For the text-containing cell, return its midpoint in [X, Y] coordinate format. 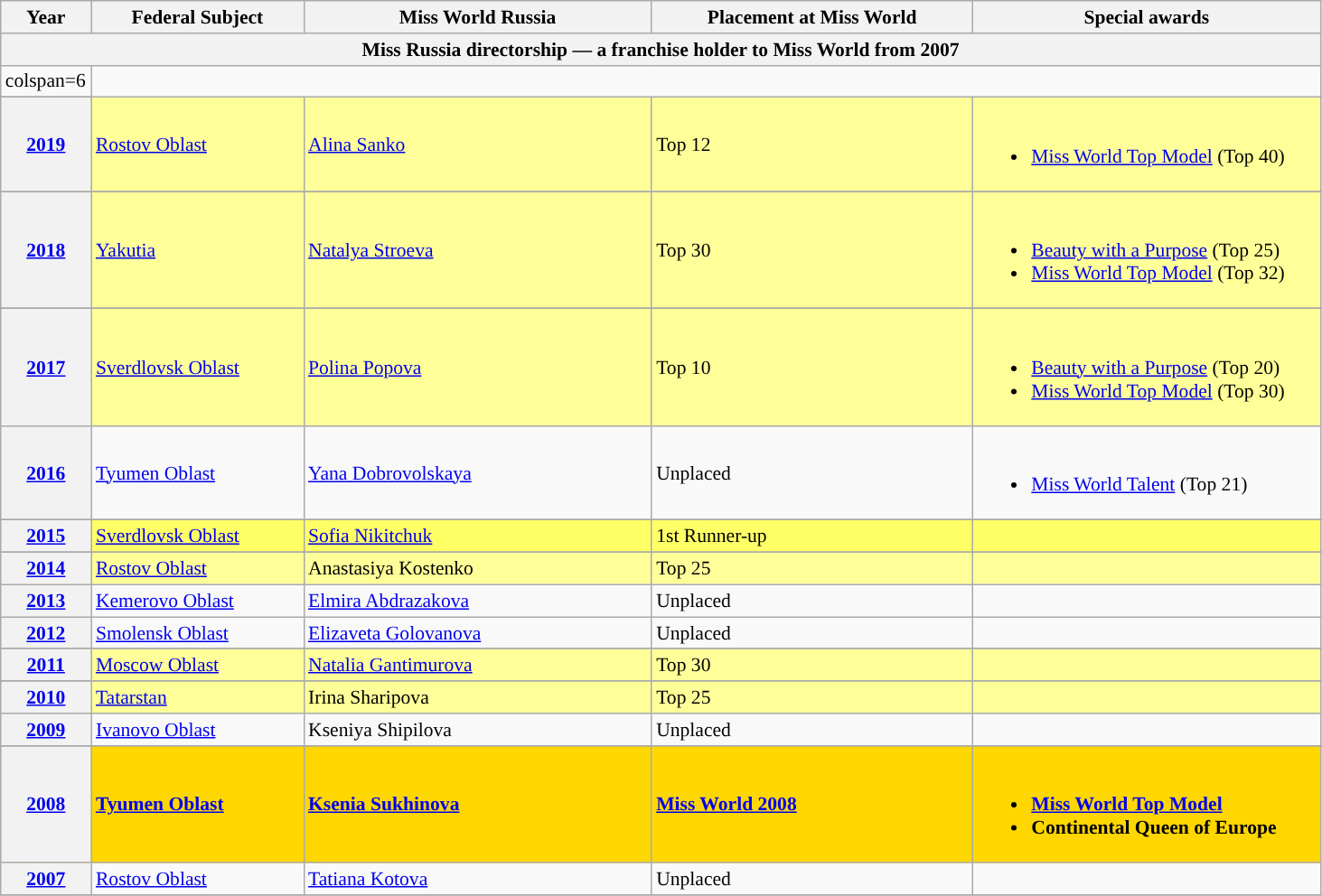
Natalya Stroeva [477, 250]
Top 10 [811, 368]
colspan=6 [46, 81]
Natalia Gantimurova [477, 666]
Elmira Abdrazakova [477, 601]
2007 [46, 879]
Miss World 2008 [811, 805]
2017 [46, 368]
Beauty with a Purpose (Top 20)Miss World Top Model (Top 30) [1146, 368]
Irina Sharipova [477, 697]
Year [46, 17]
2014 [46, 569]
Elizaveta Golovanova [477, 633]
2008 [46, 805]
Miss Russia directorship — a franchise holder to Miss World from 2007 [661, 50]
Miss World Top ModelContinental Queen of Europe [1146, 805]
2015 [46, 537]
Kseniya Shipilova [477, 730]
2012 [46, 633]
Special awards [1146, 17]
Ksenia Sukhinova [477, 805]
Miss World Top Model (Top 40) [1146, 145]
Tatiana Kotova [477, 879]
Top 12 [811, 145]
2010 [46, 697]
Yakutia [197, 250]
Moscow Oblast [197, 666]
Polina Popova [477, 368]
Smolensk Oblast [197, 633]
Placement at Miss World [811, 17]
2018 [46, 250]
Federal Subject [197, 17]
Miss World Russia [477, 17]
Tatarstan [197, 697]
Ivanovo Oblast [197, 730]
1st Runner-up [811, 537]
2013 [46, 601]
Sofia Nikitchuk [477, 537]
Beauty with a Purpose (Top 25)Miss World Top Model (Top 32) [1146, 250]
2019 [46, 145]
Anastasiya Kostenko [477, 569]
Alina Sanko [477, 145]
Miss World Talent (Top 21) [1146, 473]
Kemerovo Oblast [197, 601]
2009 [46, 730]
2011 [46, 666]
2016 [46, 473]
Yana Dobrovolskaya [477, 473]
